Return (x, y) of the center of cell containing provided text 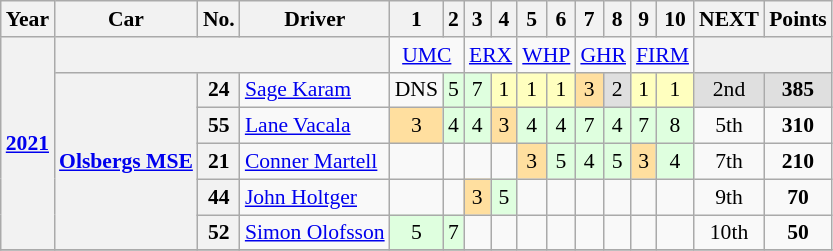
John Holtger (315, 197)
Sage Karam (315, 90)
52 (219, 233)
10 (675, 19)
Simon Olofsson (315, 233)
Points (798, 19)
9th (729, 197)
Conner Martell (315, 162)
Car (126, 19)
21 (219, 162)
UMC (427, 55)
Year (28, 19)
NEXT (729, 19)
5th (729, 126)
9 (644, 19)
Olsbergs MSE (126, 161)
50 (798, 233)
Driver (315, 19)
7th (729, 162)
24 (219, 90)
2021 (28, 144)
DNS (416, 90)
385 (798, 90)
WHP (546, 55)
Lane Vacala (315, 126)
70 (798, 197)
210 (798, 162)
10th (729, 233)
44 (219, 197)
6 (560, 19)
No. (219, 19)
2nd (729, 90)
GHR (603, 55)
FIRM (662, 55)
55 (219, 126)
ERX (490, 55)
310 (798, 126)
